Return [x, y] of the center of cell containing provided text 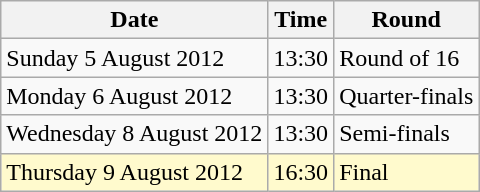
16:30 [301, 172]
Round of 16 [406, 58]
Date [134, 20]
Final [406, 172]
Monday 6 August 2012 [134, 96]
Time [301, 20]
Quarter-finals [406, 96]
Thursday 9 August 2012 [134, 172]
Sunday 5 August 2012 [134, 58]
Semi-finals [406, 134]
Round [406, 20]
Wednesday 8 August 2012 [134, 134]
